Detect which cell encompasses the target text, then output its [X, Y] center coordinate. 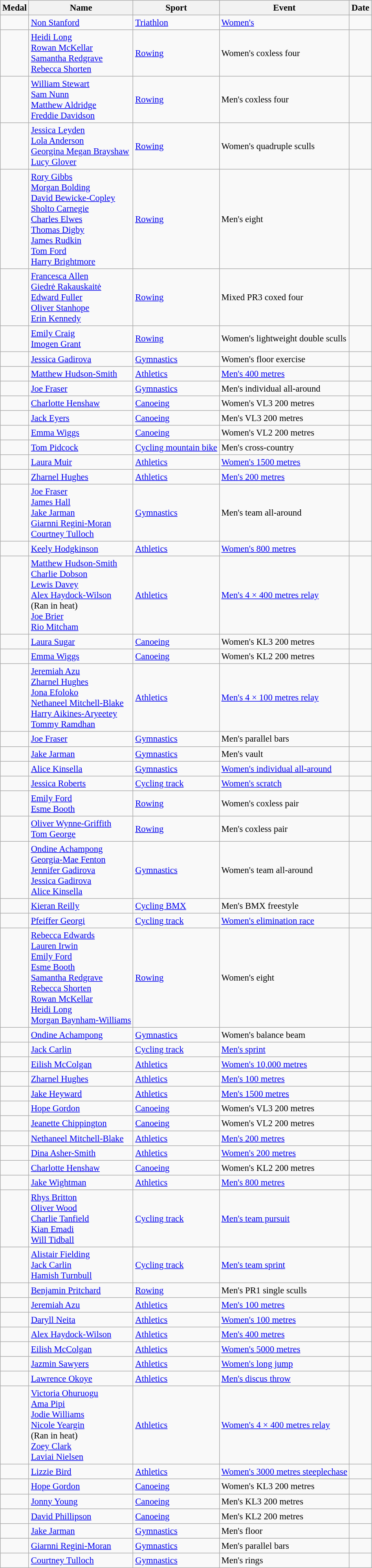
Women's coxless pair [284, 804]
Women's quadruple sculls [284, 146]
Lawrence Okoye [81, 1379]
Jonny Young [81, 1501]
Victoria OhuruoguAma PipiJodie WilliamsNicole Yeargin(Ran in heat)Zoey ClarkLaviai Nielsen [81, 1425]
Ondine AchampongGeorgia-Mae FentonJennifer GadirovaJessica GadirovaAlice Kinsella [81, 870]
Men's floor [284, 1531]
Emily CraigImogen Grant [81, 339]
Men's coxless four [284, 100]
Women's balance beam [284, 1035]
Men's PR1 single sculls [284, 1290]
Laura Sugar [81, 642]
Rhys BrittonOliver WoodCharlie TanfieldKian EmadiWill Tidball [81, 1218]
Heidi LongRowan McKellarSamantha RedgraveRebecca Shorten [81, 53]
Giarnni Regini-Moran [81, 1546]
Women's long jump [284, 1364]
Men's KL3 200 metres [284, 1501]
Women's 800 metres [284, 549]
Men's cross-country [284, 447]
Women's [284, 23]
David Phillipson [81, 1516]
Jeremiah Azu [81, 1305]
Men's 4 × 400 metres relay [284, 595]
Oliver Wynne-GriffithTom George [81, 829]
Men's BMX freestyle [284, 906]
Emily FordEsme Booth [81, 804]
Women's coxless four [284, 53]
Women's floor exercise [284, 359]
Laura Muir [81, 462]
Men's team all-around [284, 513]
Men's individual all-around [284, 388]
Lizzie Bird [81, 1472]
Benjamin Pritchard [81, 1290]
Women's individual all-around [284, 769]
Jessica Roberts [81, 783]
Men's vault [284, 754]
Jeremiah Azu Zharnel HughesJona Efoloko Nethaneel Mitchell-Blake Harry Aikines-Aryeetey Tommy Ramdhan [81, 698]
Cycling BMX [176, 906]
Jack Carlin [81, 1050]
Tom Pidcock [81, 447]
Men's 1500 metres [284, 1094]
Women's 1500 metres [284, 462]
Name [81, 8]
Men's VL3 200 metres [284, 418]
Women's 3000 metres steeplechase [284, 1472]
Women's 10,000 metres [284, 1065]
Women's 100 metres [284, 1320]
Jessica Gadirova [81, 359]
Keely Hodgkinson [81, 549]
Alex Haydock-Wilson [81, 1335]
Jessica LeydenLola AndersonGeorgina Megan BrayshawLucy Glover [81, 146]
Women's scratch [284, 783]
Non Stanford [81, 23]
Jake Heyward [81, 1094]
Women's elimination race [284, 921]
Men's rings [284, 1561]
Men's coxless pair [284, 829]
Medal [15, 8]
Rebecca EdwardsLauren IrwinEmily FordEsme BoothSamantha RedgraveRebecca ShortenRowan McKellarHeidi LongMorgan Baynham-Williams [81, 978]
Men's team sprint [284, 1265]
Joe FraserJames HallJake JarmanGiarnni Regini-MoranCourtney Tulloch [81, 513]
Pfeiffer Georgi [81, 921]
Jazmin Sawyers [81, 1364]
Men's 800 metres [284, 1182]
Women's 5000 metres [284, 1349]
Event [284, 8]
Alice Kinsella [81, 769]
Francesca AllenGiedrė RakauskaitėEdward FullerOliver StanhopeErin Kennedy [81, 298]
Jack Eyers [81, 418]
Matthew Hudson-Smith [81, 374]
Dina Asher-Smith [81, 1153]
Nethaneel Mitchell-Blake [81, 1138]
Cycling mountain bike [176, 447]
William StewartSam NunnMatthew AldridgeFreddie Davidson [81, 100]
Men's discus throw [284, 1379]
Triathlon [176, 23]
Men's 4 × 100 metres relay [284, 698]
Men's sprint [284, 1050]
Kieran Reilly [81, 906]
Date [360, 8]
Matthew Hudson-SmithCharlie DobsonLewis DaveyAlex Haydock-Wilson(Ran in heat)Joe BrierRio Mitcham [81, 595]
Ondine Achampong [81, 1035]
Women's eight [284, 978]
Men's eight [284, 219]
Men's team pursuit [284, 1218]
Women's 4 × 400 metres relay [284, 1425]
Men's KL2 200 metres [284, 1516]
Jeanette Chippington [81, 1123]
Daryll Neita [81, 1320]
Women's 200 metres [284, 1153]
Rory GibbsMorgan BoldingDavid Bewicke-CopleySholto CarnegieCharles ElwesThomas DigbyJames RudkinTom FordHarry Brightmore [81, 219]
Alistair FieldingJack CarlinHamish Turnbull [81, 1265]
Mixed PR3 coxed four [284, 298]
Women's team all-around [284, 870]
Courtney Tulloch [81, 1561]
Jake Wightman [81, 1182]
Women's lightweight double sculls [284, 339]
Sport [176, 8]
